Return the (X, Y) coordinate for the center point of the cell that contains the specified text.  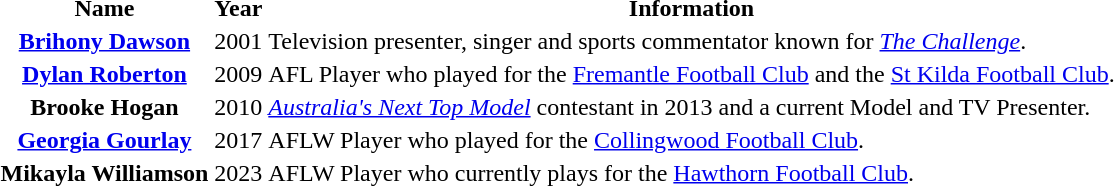
2017 (238, 140)
2001 (238, 41)
2010 (238, 107)
2009 (238, 74)
